Detect which cell encompasses the target text, then output its (x, y) center coordinate. 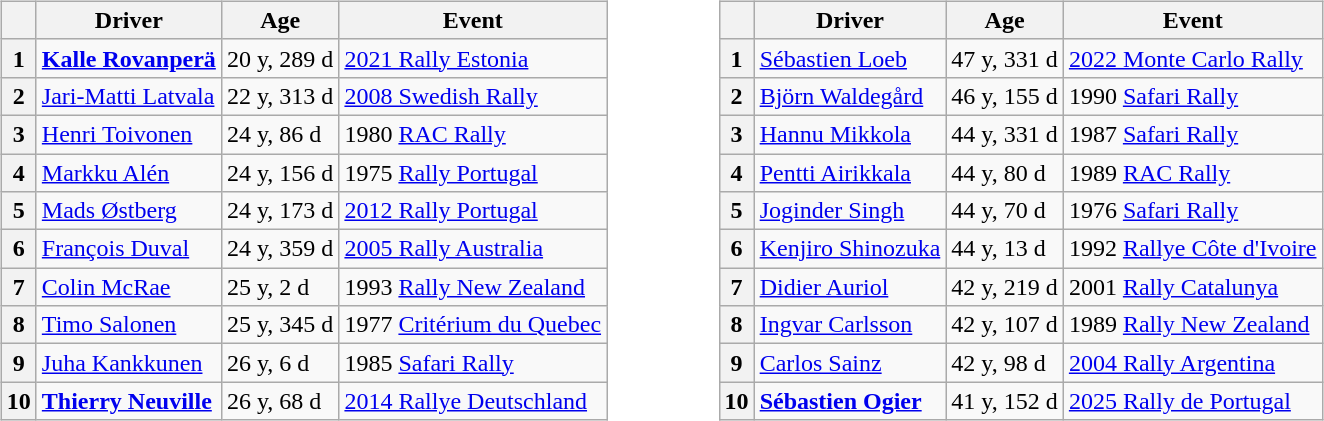
46 y, 155 d (1005, 96)
20 y, 289 d (280, 58)
2022 Monte Carlo Rally (1192, 58)
44 y, 70 d (1005, 211)
24 y, 156 d (280, 173)
Kalle Rovanperä (128, 58)
Mads Østberg (128, 211)
1980 RAC Rally (473, 134)
22 y, 313 d (280, 96)
1985 Safari Rally (473, 363)
1976 Safari Rally (1192, 211)
24 y, 86 d (280, 134)
Thierry Neuville (128, 401)
1987 Safari Rally (1192, 134)
Timo Salonen (128, 325)
2014 Rallye Deutschland (473, 401)
1993 Rally New Zealand (473, 287)
24 y, 173 d (280, 211)
1990 Safari Rally (1192, 96)
47 y, 331 d (1005, 58)
25 y, 2 d (280, 287)
Ingvar Carlsson (850, 325)
1989 Rally New Zealand (1192, 325)
2012 Rally Portugal (473, 211)
Sébastien Ogier (850, 401)
44 y, 331 d (1005, 134)
26 y, 68 d (280, 401)
1992 Rallye Côte d'Ivoire (1192, 249)
Didier Auriol (850, 287)
25 y, 345 d (280, 325)
1975 Rally Portugal (473, 173)
Björn Waldegård (850, 96)
Markku Alén (128, 173)
42 y, 98 d (1005, 363)
Colin McRae (128, 287)
Joginder Singh (850, 211)
2021 Rally Estonia (473, 58)
Jari-Matti Latvala (128, 96)
Sébastien Loeb (850, 58)
2005 Rally Australia (473, 249)
44 y, 13 d (1005, 249)
Pentti Airikkala (850, 173)
24 y, 359 d (280, 249)
42 y, 107 d (1005, 325)
2008 Swedish Rally (473, 96)
Kenjiro Shinozuka (850, 249)
44 y, 80 d (1005, 173)
Henri Toivonen (128, 134)
François Duval (128, 249)
1989 RAC Rally (1192, 173)
41 y, 152 d (1005, 401)
Hannu Mikkola (850, 134)
1977 Critérium du Quebec (473, 325)
2025 Rally de Portugal (1192, 401)
42 y, 219 d (1005, 287)
26 y, 6 d (280, 363)
2004 Rally Argentina (1192, 363)
Carlos Sainz (850, 363)
2001 Rally Catalunya (1192, 287)
Juha Kankkunen (128, 363)
